Find where the given text appears and provide that cell's center as [x, y] coordinate. 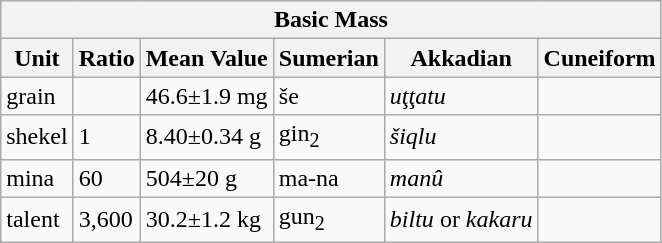
uţţatu [461, 96]
še [328, 96]
46.6±1.9 mg [206, 96]
1 [106, 137]
Unit [37, 58]
30.2±1.2 kg [206, 219]
Ratio [106, 58]
šiqlu [461, 137]
gun2 [328, 219]
grain [37, 96]
60 [106, 178]
3,600 [106, 219]
shekel [37, 137]
Sumerian [328, 58]
ma-na [328, 178]
504±20 g [206, 178]
mina [37, 178]
biltu or kakaru [461, 219]
Akkadian [461, 58]
8.40±0.34 g [206, 137]
gin2 [328, 137]
talent [37, 219]
Basic Mass [331, 20]
Cuneiform [600, 58]
manû [461, 178]
Mean Value [206, 58]
